Find where the given text appears and provide that cell's center as [X, Y] coordinate. 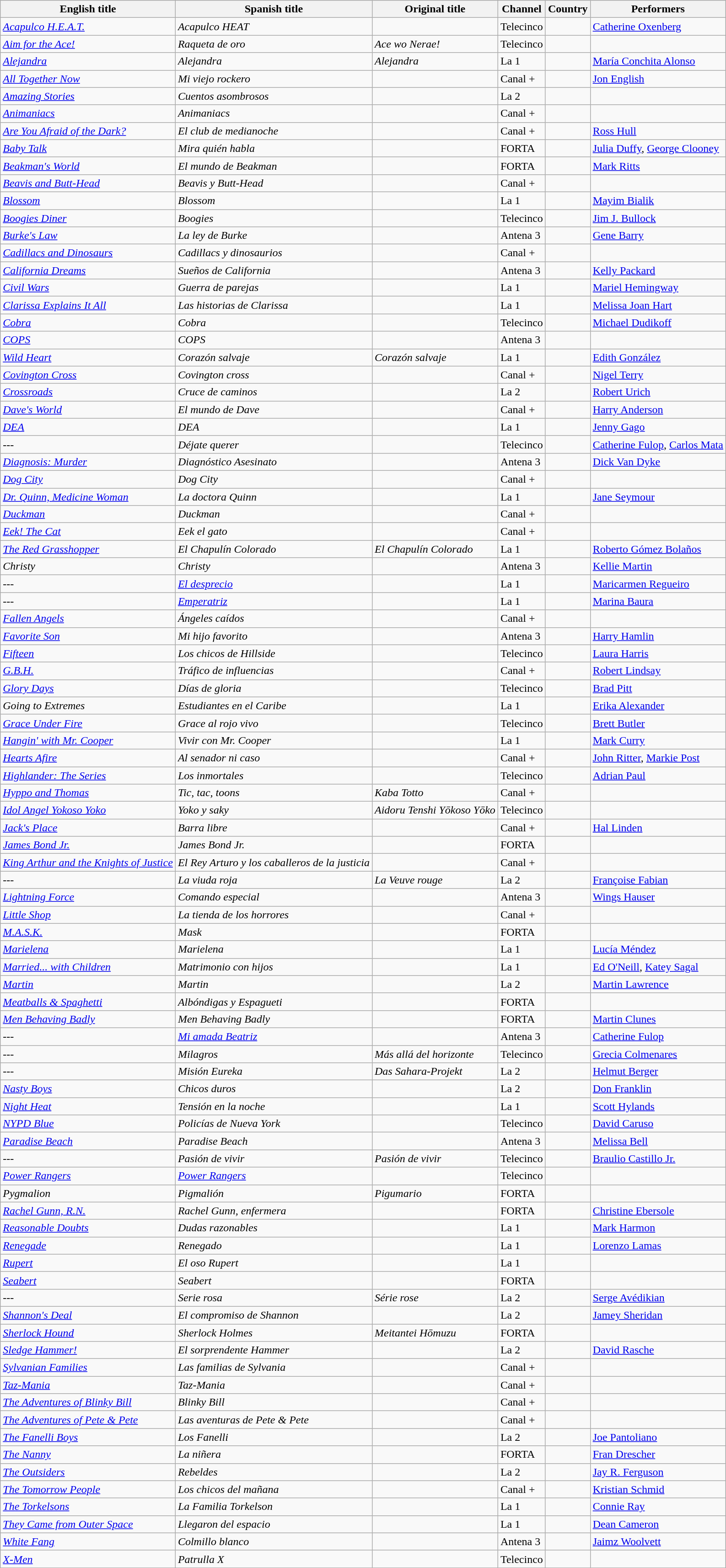
Mayim Bialik [658, 200]
Cruce de caminos [274, 392]
Beakman's World [88, 166]
Joe Pantoliano [658, 1437]
Serie rosa [274, 1298]
All Together Now [88, 79]
Los inmortales [274, 776]
Boogies [274, 218]
Connie Ray [658, 1507]
Melissa Joan Hart [658, 305]
Jack's Place [88, 828]
The Nanny [88, 1455]
Crossroads [88, 392]
Sherlock Hound [88, 1333]
Nasty Boys [88, 1089]
Helmut Berger [658, 1072]
Robert Urich [658, 392]
El compromiso de Shannon [274, 1315]
Boogies Diner [88, 218]
Civil Wars [88, 288]
Ed O'Neill, Katey Sagal [658, 967]
Braulio Castillo Jr. [658, 1158]
Channel [522, 9]
Erika Alexander [658, 706]
Melissa Bell [658, 1141]
Tic, tac, toons [274, 793]
The Adventures of Blinky Bill [88, 1402]
Jenny Gago [658, 427]
White Fang [88, 1541]
Sledge Hammer! [88, 1350]
Mark Ritts [658, 166]
Nigel Terry [658, 375]
The Adventures of Pete & Pete [88, 1420]
Chicos duros [274, 1089]
Dick Van Dyke [658, 462]
Beavis y Butt-Head [274, 183]
Cadillacs y dinosaurios [274, 253]
Fifteen [88, 653]
The Tomorrow People [88, 1489]
Pigmalión [274, 1193]
El sorprendente Hammer [274, 1350]
Dudas razonables [274, 1228]
Déjate querer [274, 444]
Tensión en la noche [274, 1106]
Kellie Martin [658, 566]
Aim for the Ace! [88, 44]
Married... with Children [88, 967]
Serge Avédikian [658, 1298]
Kaba Totto [435, 793]
Guerra de parejas [274, 288]
Los chicos de Hillside [274, 653]
Françoise Fabian [658, 880]
Jim J. Bullock [658, 218]
La niñera [274, 1455]
Misión Eureka [274, 1072]
Dr. Quinn, Medicine Woman [88, 496]
Reasonable Doubts [88, 1228]
El club de medianoche [274, 131]
Las historias de Clarissa [274, 305]
Going to Extremes [88, 706]
Kristian Schmid [658, 1489]
Hearts Afire [88, 758]
Kelly Packard [658, 270]
Gene Barry [658, 236]
Sherlock Holmes [274, 1333]
El Rey Arturo y los caballeros de la justicia [274, 862]
Más allá del horizonte [435, 1054]
Spanish title [274, 9]
X-Men [88, 1559]
John Ritter, Markie Post [658, 758]
Glory Days [88, 688]
Harry Hamlin [658, 636]
Jane Seymour [658, 496]
Jon English [658, 79]
Rachel Gunn, enfermera [274, 1211]
Catherine Fulop [658, 1036]
Beavis and Butt-Head [88, 183]
The Fanelli Boys [88, 1437]
Colmillo blanco [274, 1541]
Sueños de California [274, 270]
Fran Drescher [658, 1455]
Patrulla X [274, 1559]
Matrimonio con hijos [274, 967]
Fallen Angels [88, 619]
California Dreams [88, 270]
Los chicos del mañana [274, 1489]
Vivir con Mr. Cooper [274, 740]
Shannon's Deal [88, 1315]
Estudiantes en el Caribe [274, 706]
Diagnóstico Asesinato [274, 462]
Martin Clunes [658, 1019]
Aidoru Tenshi Yōkoso Yōko [435, 810]
El desprecio [274, 584]
Eek el gato [274, 532]
Baby Talk [88, 148]
Marina Baura [658, 601]
Harry Anderson [658, 410]
Clarissa Explains It All [88, 305]
Scott Hylands [658, 1106]
Covington Cross [88, 375]
Michael Dudikoff [658, 323]
English title [88, 9]
Acapulco H.E.A.T. [88, 27]
Brett Butler [658, 723]
Favorite Son [88, 636]
El mundo de Dave [274, 410]
Highlander: The Series [88, 776]
La Familia Torkelson [274, 1507]
Eek! The Cat [88, 532]
Maricarmen Regueiro [658, 584]
Albóndigas y Espagueti [274, 1002]
La tienda de los horrores [274, 915]
Jamey Sheridan [658, 1315]
Emperatriz [274, 601]
Mariel Hemingway [658, 288]
Diagnosis: Murder [88, 462]
Meitantei Hōmuzu [435, 1333]
Burke's Law [88, 236]
Don Franklin [658, 1089]
Ace wo Nerae! [435, 44]
Adrian Paul [658, 776]
The Torkelsons [88, 1507]
Hangin' with Mr. Cooper [88, 740]
Al senador ni caso [274, 758]
Jay R. Ferguson [658, 1472]
La ley de Burke [274, 236]
Laura Harris [658, 653]
Comando especial [274, 897]
Pigumario [435, 1193]
Días de gloria [274, 688]
Milagros [274, 1054]
Robert Lindsay [658, 671]
Edith González [658, 357]
NYPD Blue [88, 1124]
Little Shop [88, 915]
They Came from Outer Space [88, 1524]
Dean Cameron [658, 1524]
Original title [435, 9]
Tráfico de influencias [274, 671]
David Caruso [658, 1124]
Renegade [88, 1245]
Meatballs & Spaghetti [88, 1002]
Mark Curry [658, 740]
Christine Ebersole [658, 1211]
Série rose [435, 1298]
Mi hijo favorito [274, 636]
Jaimz Woolvett [658, 1541]
La doctora Quinn [274, 496]
Julia Duffy, George Clooney [658, 148]
Dave's World [88, 410]
Mark Harmon [658, 1228]
Las aventuras de Pete & Pete [274, 1420]
Ángeles caídos [274, 619]
El oso Rupert [274, 1263]
Sylvanian Families [88, 1368]
La viuda roja [274, 880]
Ross Hull [658, 131]
Martin Lawrence [658, 984]
Wild Heart [88, 357]
Hal Linden [658, 828]
Lorenzo Lamas [658, 1245]
Roberto Gómez Bolaños [658, 549]
Acapulco HEAT [274, 27]
Policías de Nueva York [274, 1124]
Los Fanelli [274, 1437]
María Conchita Alonso [658, 61]
Hyppo and Thomas [88, 793]
Grace al rojo vivo [274, 723]
Las familias de Sylvania [274, 1368]
Rachel Gunn, R.N. [88, 1211]
Amazing Stories [88, 96]
Das Sahara-Projekt [435, 1072]
Rebeldes [274, 1472]
Cadillacs and Dinosaurs [88, 253]
Mira quién habla [274, 148]
Barra libre [274, 828]
Pygmalion [88, 1193]
Brad Pitt [658, 688]
King Arthur and the Knights of Justice [88, 862]
Are You Afraid of the Dark? [88, 131]
Night Heat [88, 1106]
Performers [658, 9]
Cuentos asombrosos [274, 96]
El mundo de Beakman [274, 166]
La Veuve rouge [435, 880]
Country [568, 9]
Lucía Méndez [658, 949]
The Red Grasshopper [88, 549]
Mi viejo rockero [274, 79]
Idol Angel Yokoso Yoko [88, 810]
Grecia Colmenares [658, 1054]
Wings Hauser [658, 897]
Covington cross [274, 375]
David Rasche [658, 1350]
Catherine Fulop, Carlos Mata [658, 444]
M.A.S.K. [88, 932]
Catherine Oxenberg [658, 27]
Mask [274, 932]
Llegaron del espacio [274, 1524]
G.B.H. [88, 671]
Rupert [88, 1263]
Raqueta de oro [274, 44]
Mi amada Beatriz [274, 1036]
Grace Under Fire [88, 723]
Renegado [274, 1245]
Blinky Bill [274, 1402]
Lightning Force [88, 897]
The Outsiders [88, 1472]
Yoko y saky [274, 810]
